Scan for the cell matching the given text and deliver its [X, Y] coordinate at center. 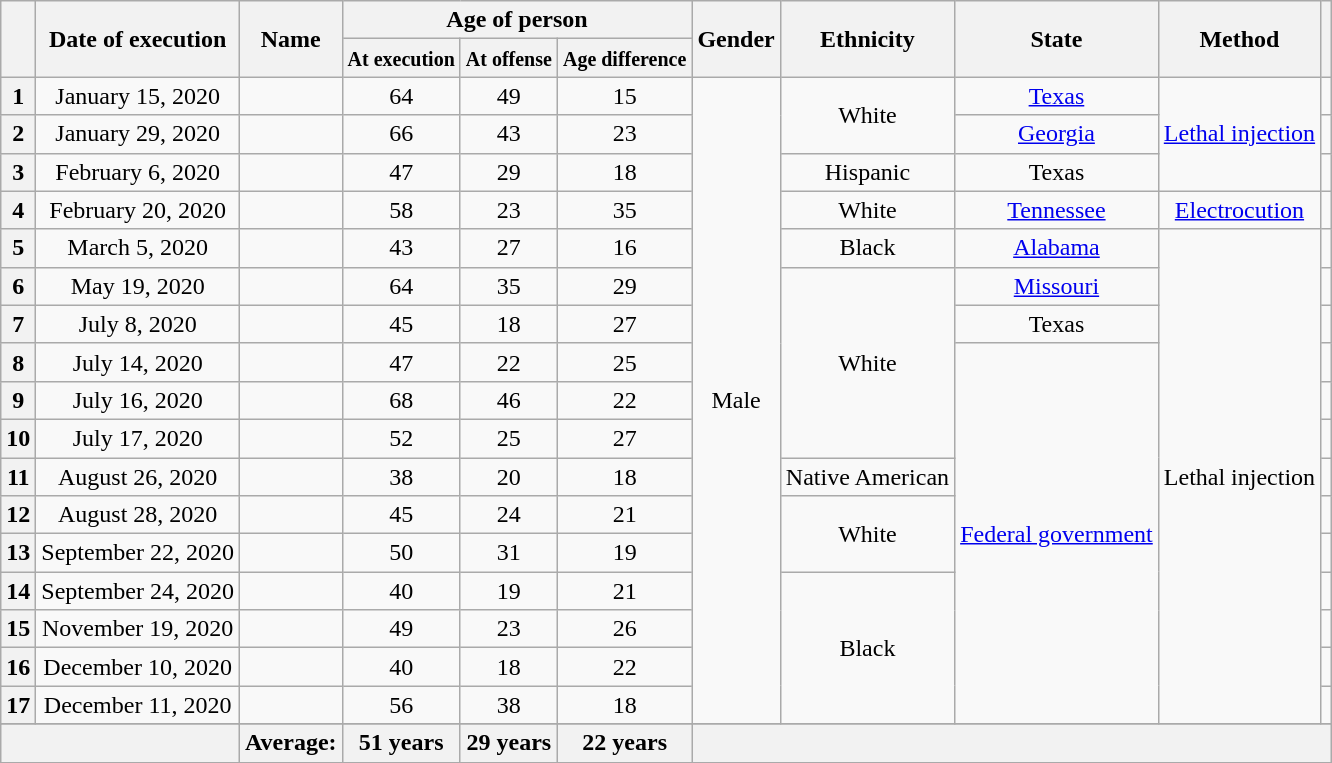
December 11, 2020 [138, 705]
Age of person [517, 20]
8 [18, 362]
May 19, 2020 [138, 286]
22 years [624, 743]
Ethnicity [867, 39]
20 [508, 477]
10 [18, 438]
August 26, 2020 [138, 477]
January 15, 2020 [138, 96]
51 years [401, 743]
November 19, 2020 [138, 629]
Male [736, 400]
29 years [508, 743]
7 [18, 324]
Age difference [624, 58]
17 [18, 705]
Gender [736, 39]
February 6, 2020 [138, 172]
50 [401, 553]
3 [18, 172]
July 16, 2020 [138, 400]
4 [18, 210]
Date of execution [138, 39]
52 [401, 438]
1 [18, 96]
State [1057, 39]
26 [624, 629]
Georgia [1057, 134]
24 [508, 515]
Alabama [1057, 248]
Hispanic [867, 172]
Missouri [1057, 286]
March 5, 2020 [138, 248]
At offense [508, 58]
August 28, 2020 [138, 515]
July 17, 2020 [138, 438]
13 [18, 553]
56 [401, 705]
46 [508, 400]
January 29, 2020 [138, 134]
Average: [292, 743]
Federal government [1057, 534]
9 [18, 400]
Electrocution [1239, 210]
5 [18, 248]
December 10, 2020 [138, 667]
31 [508, 553]
Native American [867, 477]
Name [292, 39]
6 [18, 286]
58 [401, 210]
Method [1239, 39]
September 24, 2020 [138, 591]
2 [18, 134]
July 8, 2020 [138, 324]
At execution [401, 58]
66 [401, 134]
12 [18, 515]
14 [18, 591]
Tennessee [1057, 210]
September 22, 2020 [138, 553]
11 [18, 477]
February 20, 2020 [138, 210]
68 [401, 400]
July 14, 2020 [138, 362]
